Capture the cell that displays the provided text and extract its [X, Y] central coordinate. 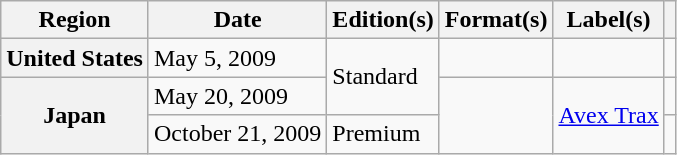
Format(s) [496, 20]
Avex Trax [608, 115]
United States [75, 58]
Region [75, 20]
Label(s) [608, 20]
Japan [75, 115]
Premium [383, 134]
Date [237, 20]
May 5, 2009 [237, 58]
Standard [383, 77]
Edition(s) [383, 20]
October 21, 2009 [237, 134]
May 20, 2009 [237, 96]
